Search for the cell housing the specified text and yield its (X, Y) center coordinate. 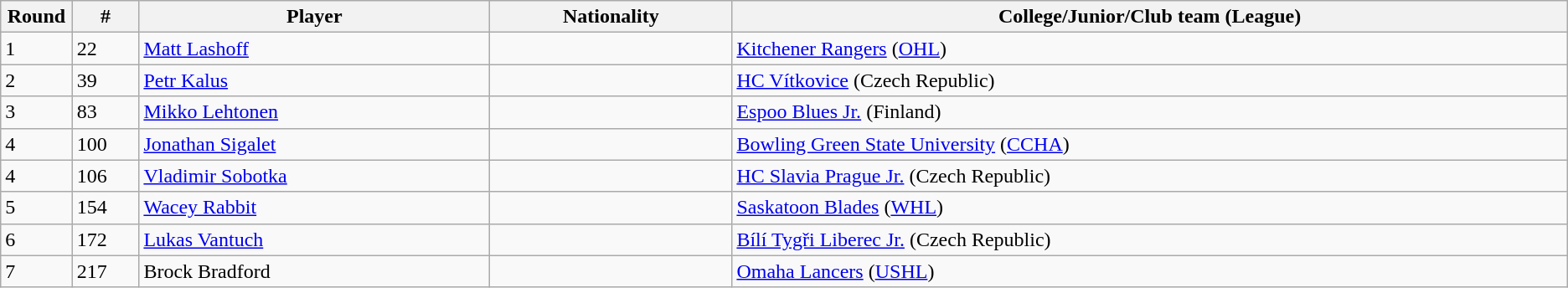
39 (106, 80)
HC Vítkovice (Czech Republic) (1149, 80)
HC Slavia Prague Jr. (Czech Republic) (1149, 176)
# (106, 17)
Vladimir Sobotka (315, 176)
154 (106, 208)
Petr Kalus (315, 80)
Bowling Green State University (CCHA) (1149, 144)
Kitchener Rangers (OHL) (1149, 49)
Omaha Lancers (USHL) (1149, 271)
Player (315, 17)
Brock Bradford (315, 271)
83 (106, 112)
100 (106, 144)
Mikko Lehtonen (315, 112)
Saskatoon Blades (WHL) (1149, 208)
172 (106, 239)
Wacey Rabbit (315, 208)
22 (106, 49)
Espoo Blues Jr. (Finland) (1149, 112)
1 (37, 49)
7 (37, 271)
6 (37, 239)
College/Junior/Club team (League) (1149, 17)
Nationality (611, 17)
Round (37, 17)
5 (37, 208)
217 (106, 271)
Jonathan Sigalet (315, 144)
Matt Lashoff (315, 49)
106 (106, 176)
3 (37, 112)
2 (37, 80)
Bílí Tygři Liberec Jr. (Czech Republic) (1149, 239)
Lukas Vantuch (315, 239)
